Locate the cell with the specified text and output its [X, Y] center coordinate. 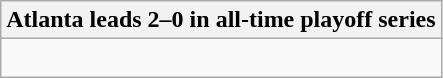
Atlanta leads 2–0 in all-time playoff series [221, 20]
